Extract the [x, y] coordinate from the center of the cell holding the provided text.  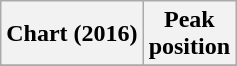
Chart (2016) [72, 34]
Peakposition [189, 34]
